Extract the [x, y] coordinate from the center of the cell holding the provided text.  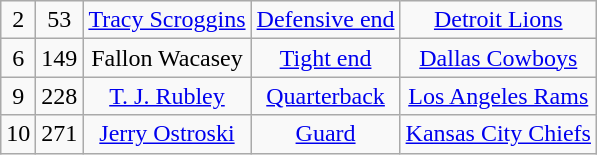
9 [18, 96]
Guard [326, 134]
T. J. Rubley [167, 96]
228 [60, 96]
53 [60, 20]
271 [60, 134]
10 [18, 134]
Quarterback [326, 96]
Dallas Cowboys [498, 58]
Detroit Lions [498, 20]
Jerry Ostroski [167, 134]
Kansas City Chiefs [498, 134]
Tight end [326, 58]
2 [18, 20]
6 [18, 58]
Defensive end [326, 20]
Los Angeles Rams [498, 96]
149 [60, 58]
Fallon Wacasey [167, 58]
Tracy Scroggins [167, 20]
